Determine the (X, Y) coordinate at the center of the cell enclosing the given text.  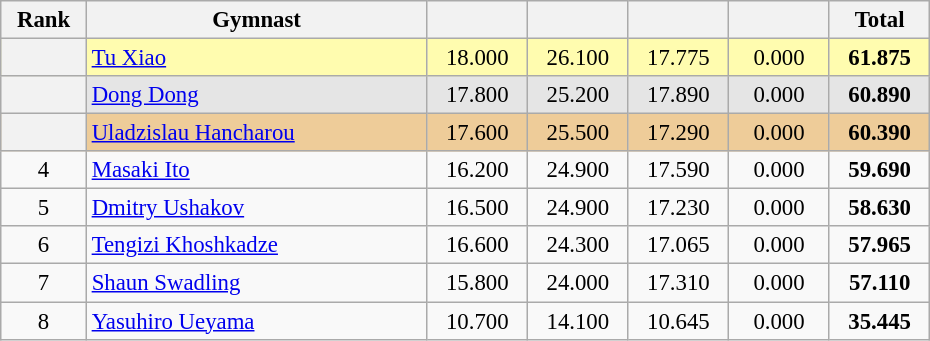
8 (44, 321)
Shaun Swadling (256, 283)
10.700 (478, 321)
14.100 (578, 321)
5 (44, 208)
7 (44, 283)
58.630 (880, 208)
6 (44, 245)
24.000 (578, 283)
17.290 (678, 133)
16.600 (478, 245)
17.890 (678, 95)
Tengizi Khoshkadze (256, 245)
57.965 (880, 245)
60.890 (880, 95)
17.590 (678, 170)
15.800 (478, 283)
4 (44, 170)
Masaki Ito (256, 170)
35.445 (880, 321)
25.500 (578, 133)
10.645 (678, 321)
17.230 (678, 208)
17.600 (478, 133)
57.110 (880, 283)
Yasuhiro Ueyama (256, 321)
25.200 (578, 95)
Gymnast (256, 20)
17.800 (478, 95)
17.775 (678, 58)
60.390 (880, 133)
Tu Xiao (256, 58)
Dmitry Ushakov (256, 208)
61.875 (880, 58)
16.200 (478, 170)
Rank (44, 20)
24.300 (578, 245)
17.310 (678, 283)
Uladzislau Hancharou (256, 133)
16.500 (478, 208)
26.100 (578, 58)
Total (880, 20)
59.690 (880, 170)
18.000 (478, 58)
17.065 (678, 245)
Dong Dong (256, 95)
